Scan for the cell matching the given text and deliver its [x, y] coordinate at center. 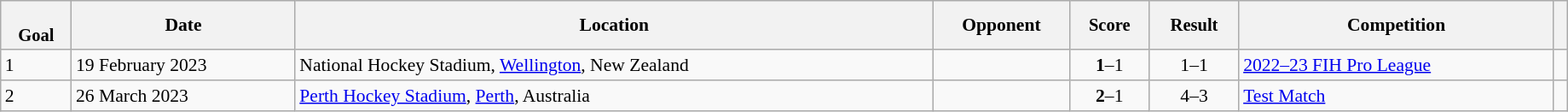
Date [183, 26]
Location [614, 26]
Opponent [1001, 26]
Score [1110, 26]
2022–23 FIH Pro League [1397, 66]
1 [36, 66]
2–1 [1110, 96]
Result [1194, 26]
26 March 2023 [183, 96]
4–3 [1194, 96]
Competition [1397, 26]
Test Match [1397, 96]
19 February 2023 [183, 66]
Perth Hockey Stadium, Perth, Australia [614, 96]
Goal [36, 26]
National Hockey Stadium, Wellington, New Zealand [614, 66]
2 [36, 96]
